Output the [X, Y] coordinate of the center of the cell containing the given text.  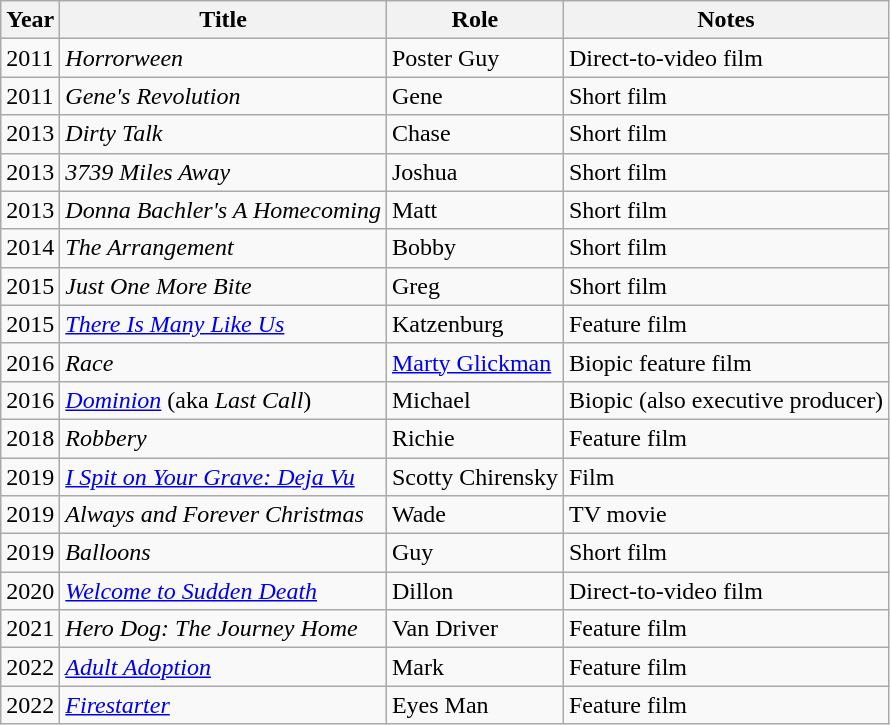
The Arrangement [224, 248]
Eyes Man [474, 705]
Always and Forever Christmas [224, 515]
Guy [474, 553]
Donna Bachler's A Homecoming [224, 210]
Michael [474, 400]
Bobby [474, 248]
Robbery [224, 438]
2014 [30, 248]
Poster Guy [474, 58]
Chase [474, 134]
Film [726, 477]
Title [224, 20]
There Is Many Like Us [224, 324]
3739 Miles Away [224, 172]
I Spit on Your Grave: Deja Vu [224, 477]
2018 [30, 438]
Van Driver [474, 629]
Balloons [224, 553]
TV movie [726, 515]
Hero Dog: The Journey Home [224, 629]
Katzenburg [474, 324]
Marty Glickman [474, 362]
Year [30, 20]
Gene [474, 96]
Dirty Talk [224, 134]
Biopic (also executive producer) [726, 400]
Greg [474, 286]
2020 [30, 591]
Matt [474, 210]
Joshua [474, 172]
Mark [474, 667]
Horrorween [224, 58]
Firestarter [224, 705]
Welcome to Sudden Death [224, 591]
Biopic feature film [726, 362]
Dillon [474, 591]
Gene's Revolution [224, 96]
Adult Adoption [224, 667]
Role [474, 20]
Scotty Chirensky [474, 477]
Race [224, 362]
2021 [30, 629]
Just One More Bite [224, 286]
Wade [474, 515]
Richie [474, 438]
Dominion (aka Last Call) [224, 400]
Notes [726, 20]
